Return the (X, Y) coordinate for the center point of the cell that contains the specified text.  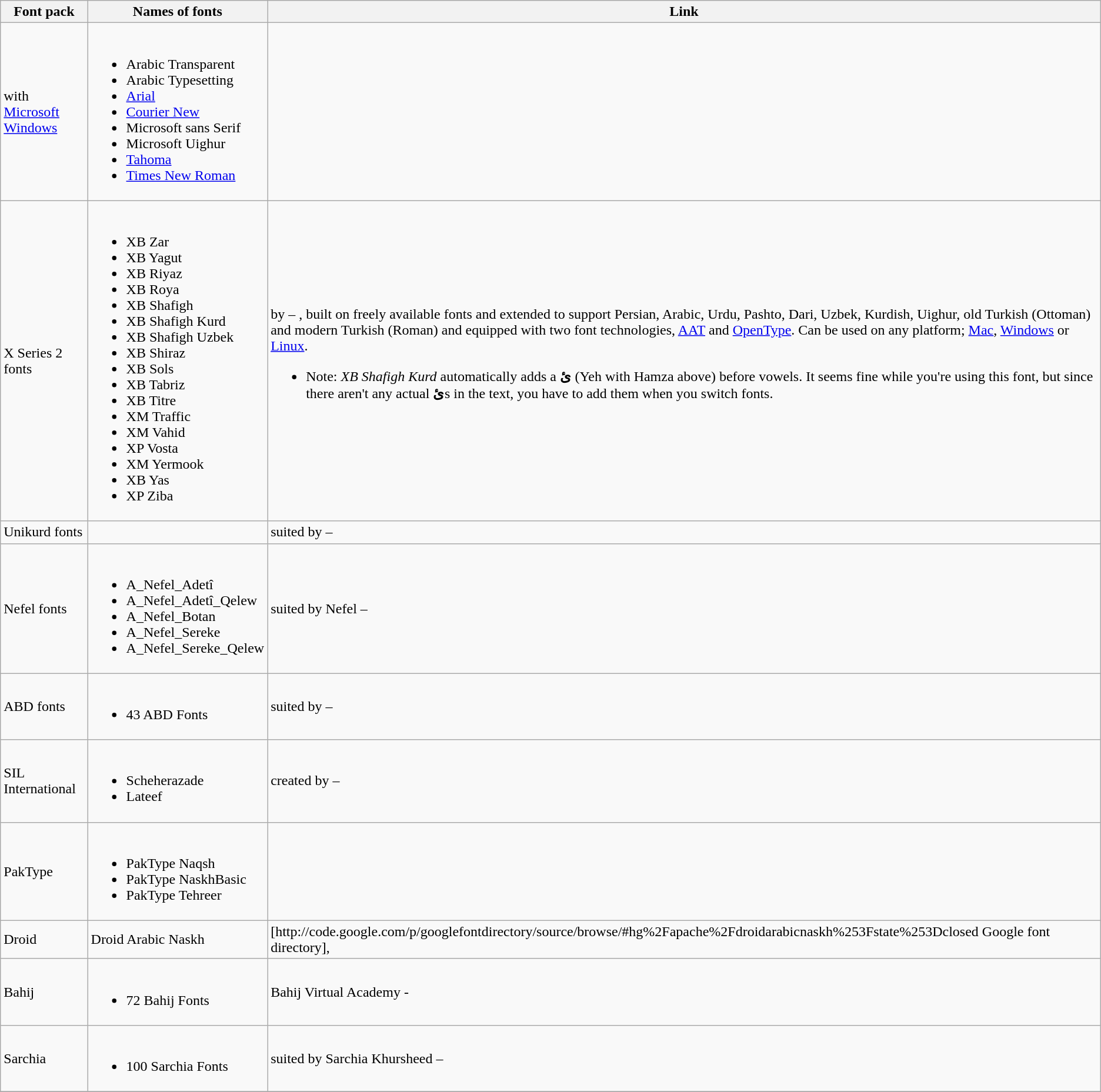
Unikurd fonts (44, 532)
ABD fonts (44, 707)
SIL International (44, 781)
Droid Arabic Naskh (178, 940)
A_Nefel_AdetîA_Nefel_Adetî_QelewA_Nefel_BotanA_Nefel_SerekeA_Nefel_Sereke_Qelew (178, 608)
created by – (685, 781)
X Series 2 fonts (44, 361)
suited by Sarchia Khursheed – (685, 1058)
Sarchia (44, 1058)
Droid (44, 940)
ScheherazadeLateef (178, 781)
Nefel fonts (44, 608)
PakType NaqshPakType NaskhBasicPakType Tehreer (178, 871)
Bahij (44, 991)
with Microsoft Windows (44, 112)
72 Bahij Fonts (178, 991)
43 ABD Fonts (178, 707)
Arabic TransparentArabic TypesettingArialCourier NewMicrosoft sans SerifMicrosoft UighurTahomaTimes New Roman (178, 112)
Font pack (44, 12)
suited by Nefel – (685, 608)
[http://code.google.com/p/googlefontdirectory/source/browse/#hg%2Fapache%2Fdroidarabicnaskh%253Fstate%253Dclosed Google font directory], (685, 940)
Link (685, 12)
Bahij Virtual Academy - (685, 991)
Names of fonts (178, 12)
100 Sarchia Fonts (178, 1058)
PakType (44, 871)
